Capture the cell that displays the provided text and extract its [X, Y] central coordinate. 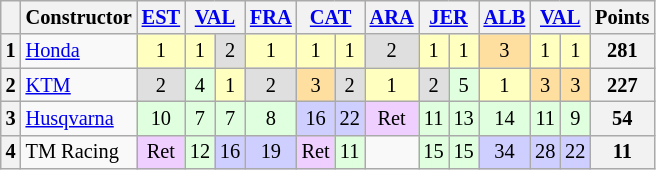
19 [271, 152]
10 [161, 118]
Points [622, 17]
TM Racing [79, 152]
14 [505, 118]
FRA [271, 17]
Honda [79, 51]
Constructor [79, 17]
JER [448, 17]
ALB [505, 17]
EST [161, 17]
CAT [331, 17]
28 [545, 152]
KTM [79, 85]
9 [575, 118]
5 [464, 85]
54 [622, 118]
ARA [392, 17]
12 [200, 152]
13 [464, 118]
34 [505, 152]
227 [622, 85]
Husqvarna [79, 118]
8 [271, 118]
281 [622, 51]
